Scan for the cell matching the given text and deliver its [X, Y] coordinate at center. 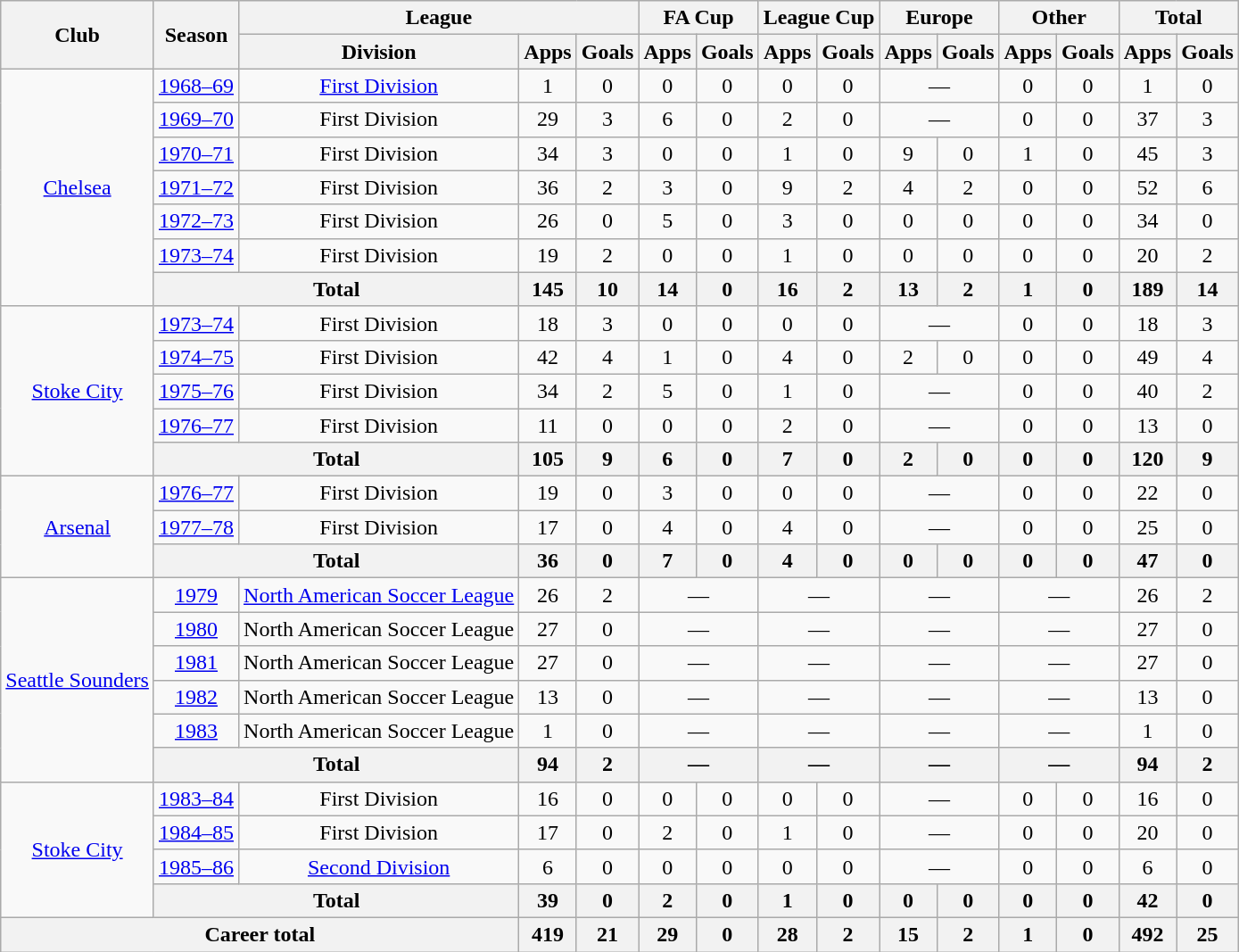
Season [196, 35]
49 [1147, 357]
FA Cup [698, 18]
Europe [939, 18]
15 [908, 934]
120 [1147, 459]
1968–69 [196, 86]
22 [1147, 493]
189 [1147, 289]
Club [78, 35]
Division [379, 52]
1983–84 [196, 799]
Other [1059, 18]
37 [1147, 120]
1979 [196, 595]
1980 [196, 629]
45 [1147, 153]
47 [1147, 561]
52 [1147, 187]
11 [548, 426]
1970–71 [196, 153]
28 [787, 934]
Career total [260, 934]
League Cup [819, 18]
Second Division [379, 866]
1977–78 [196, 527]
145 [548, 289]
1985–86 [196, 866]
1983 [196, 731]
League [439, 18]
1974–75 [196, 357]
1972–73 [196, 221]
Chelsea [78, 187]
10 [607, 289]
1975–76 [196, 391]
105 [548, 459]
Seattle Sounders [78, 680]
39 [548, 900]
1982 [196, 697]
1981 [196, 663]
1984–85 [196, 832]
40 [1147, 391]
Arsenal [78, 527]
492 [1147, 934]
21 [607, 934]
419 [548, 934]
1971–72 [196, 187]
1969–70 [196, 120]
